From the cell containing the given text, extract its center point as [X, Y] coordinate. 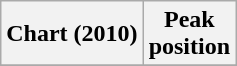
Chart (2010) [72, 34]
Peakposition [189, 34]
